Return (x, y) of the center of cell containing provided text 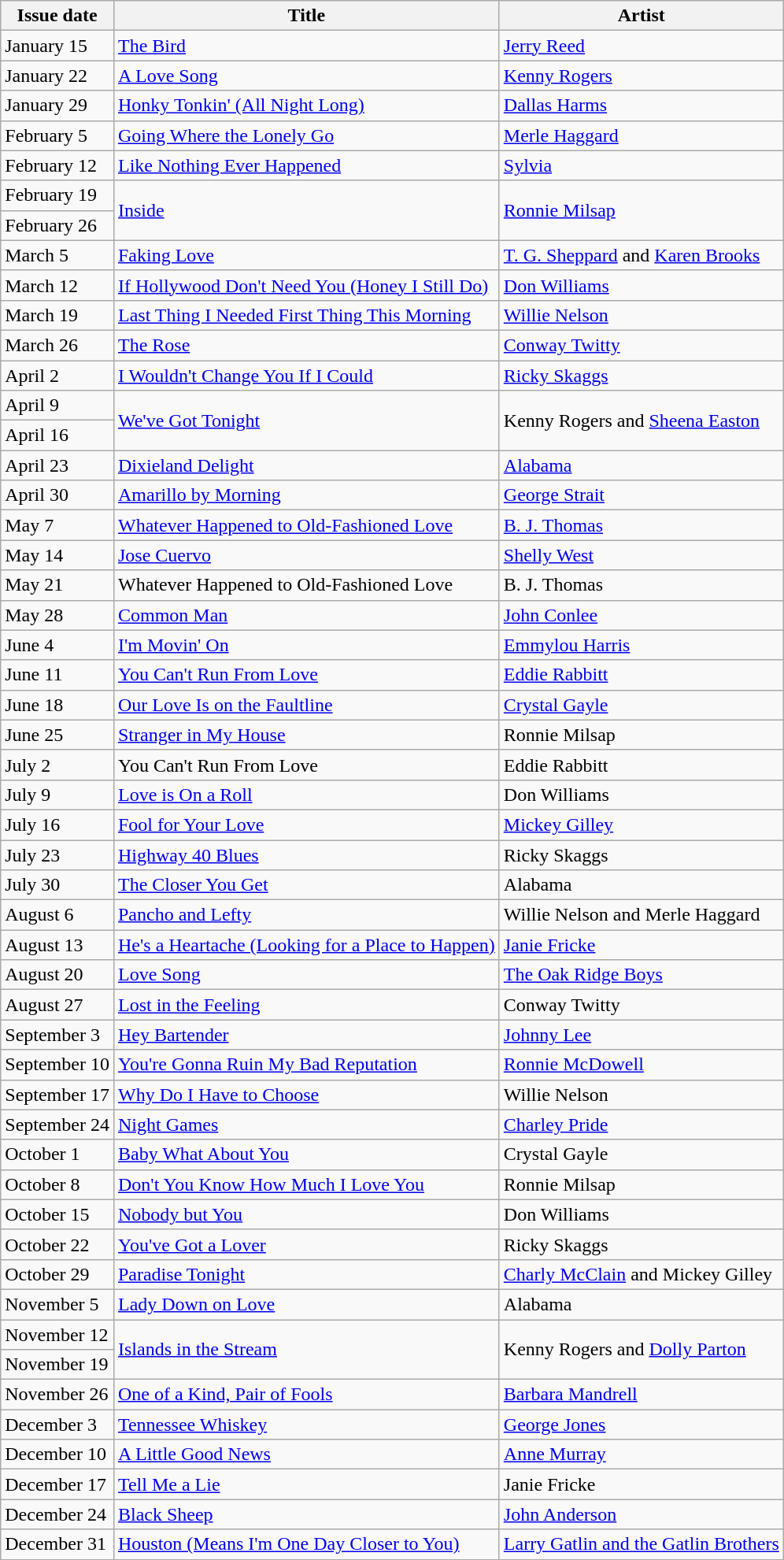
July 30 (57, 885)
Nobody but You (306, 1214)
Highway 40 Blues (306, 854)
August 6 (57, 915)
December 31 (57, 1544)
We've Got Tonight (306, 421)
Inside (306, 210)
Love is On a Roll (306, 795)
September 10 (57, 1065)
July 2 (57, 765)
October 29 (57, 1274)
Kenny Rogers and Sheena Easton (641, 421)
Kenny Rogers (641, 76)
Paradise Tonight (306, 1274)
November 19 (57, 1365)
August 13 (57, 945)
Johnny Lee (641, 1035)
Hey Bartender (306, 1035)
Willie Nelson and Merle Haggard (641, 915)
December 17 (57, 1484)
November 5 (57, 1304)
July 9 (57, 795)
Mickey Gilley (641, 824)
Common Man (306, 615)
John Anderson (641, 1514)
I'm Movin' On (306, 645)
Lady Down on Love (306, 1304)
May 28 (57, 615)
January 22 (57, 76)
Baby What About You (306, 1154)
Dixieland Delight (306, 465)
You're Gonna Ruin My Bad Reputation (306, 1065)
Shelly West (641, 555)
November 12 (57, 1335)
Kenny Rogers and Dolly Parton (641, 1350)
October 8 (57, 1184)
Larry Gatlin and the Gatlin Brothers (641, 1544)
Jerry Reed (641, 46)
December 3 (57, 1425)
August 27 (57, 1005)
Stranger in My House (306, 735)
April 16 (57, 435)
June 4 (57, 645)
George Jones (641, 1425)
Ronnie McDowell (641, 1065)
Lost in the Feeling (306, 1005)
Charley Pride (641, 1125)
Don't You Know How Much I Love You (306, 1184)
January 15 (57, 46)
He's a Heartache (Looking for a Place to Happen) (306, 945)
The Oak Ridge Boys (641, 975)
Pancho and Lefty (306, 915)
Amarillo by Morning (306, 495)
February 26 (57, 225)
February 19 (57, 195)
October 22 (57, 1244)
Why Do I Have to Choose (306, 1095)
July 23 (57, 854)
John Conlee (641, 615)
March 5 (57, 255)
September 24 (57, 1125)
September 3 (57, 1035)
Love Song (306, 975)
April 2 (57, 376)
Night Games (306, 1125)
You've Got a Lover (306, 1244)
September 17 (57, 1095)
May 7 (57, 525)
October 1 (57, 1154)
The Bird (306, 46)
July 16 (57, 824)
June 18 (57, 705)
Going Where the Lonely Go (306, 135)
The Closer You Get (306, 885)
A Love Song (306, 76)
Emmylou Harris (641, 645)
One of a Kind, Pair of Fools (306, 1395)
Issue date (57, 16)
Last Thing I Needed First Thing This Morning (306, 315)
Sylvia (641, 165)
If Hollywood Don't Need You (Honey I Still Do) (306, 285)
May 14 (57, 555)
Jose Cuervo (306, 555)
Our Love Is on the Faultline (306, 705)
April 30 (57, 495)
Fool for Your Love (306, 824)
Black Sheep (306, 1514)
The Rose (306, 345)
I Wouldn't Change You If I Could (306, 376)
January 29 (57, 106)
June 25 (57, 735)
Islands in the Stream (306, 1350)
October 15 (57, 1214)
Anne Murray (641, 1454)
Tennessee Whiskey (306, 1425)
Houston (Means I'm One Day Closer to You) (306, 1544)
August 20 (57, 975)
November 26 (57, 1395)
February 12 (57, 165)
February 5 (57, 135)
March 12 (57, 285)
Faking Love (306, 255)
Like Nothing Ever Happened (306, 165)
December 10 (57, 1454)
Artist (641, 16)
March 19 (57, 315)
Tell Me a Lie (306, 1484)
Merle Haggard (641, 135)
December 24 (57, 1514)
Charly McClain and Mickey Gilley (641, 1274)
May 21 (57, 585)
A Little Good News (306, 1454)
June 11 (57, 675)
Barbara Mandrell (641, 1395)
George Strait (641, 495)
Title (306, 16)
T. G. Sheppard and Karen Brooks (641, 255)
April 23 (57, 465)
Honky Tonkin' (All Night Long) (306, 106)
April 9 (57, 406)
Dallas Harms (641, 106)
March 26 (57, 345)
